Scan for the cell matching the given text and deliver its (X, Y) coordinate at center. 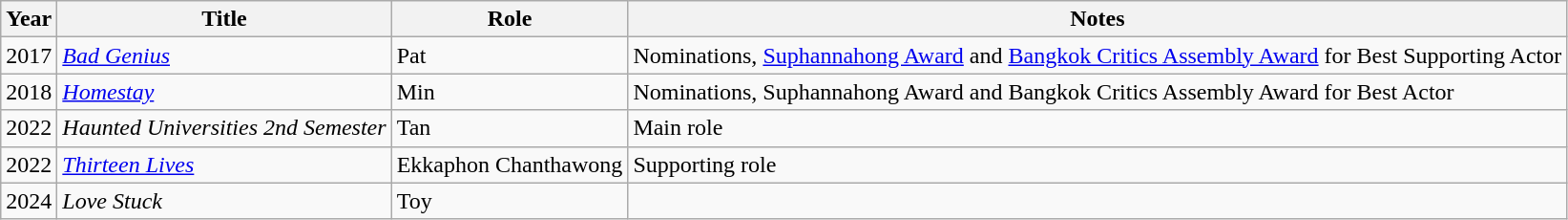
Pat (510, 55)
Haunted Universities 2nd Semester (224, 128)
Supporting role (1098, 165)
Title (224, 19)
Love Stuck (224, 201)
Homestay (224, 92)
Thirteen Lives (224, 165)
Nominations, Suphannahong Award and Bangkok Critics Assembly Award for Best Actor (1098, 92)
Year (29, 19)
Tan (510, 128)
Min (510, 92)
Main role (1098, 128)
Nominations, Suphannahong Award and Bangkok Critics Assembly Award for Best Supporting Actor (1098, 55)
2018 (29, 92)
Bad Genius (224, 55)
Ekkaphon Chanthawong (510, 165)
2017 (29, 55)
Notes (1098, 19)
Role (510, 19)
Toy (510, 201)
2024 (29, 201)
